For the text-containing cell, return its midpoint in (X, Y) coordinate format. 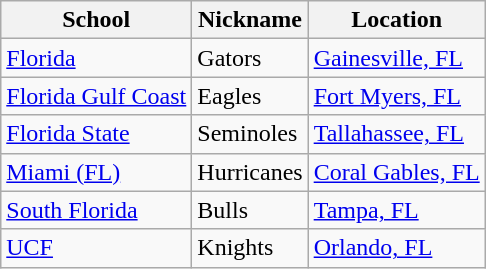
Hurricanes (250, 172)
Miami (FL) (96, 172)
Seminoles (250, 134)
UCF (96, 248)
Bulls (250, 210)
South Florida (96, 210)
Coral Gables, FL (396, 172)
Tampa, FL (396, 210)
Gainesville, FL (396, 58)
Florida (96, 58)
School (96, 20)
Location (396, 20)
Orlando, FL (396, 248)
Gators (250, 58)
Fort Myers, FL (396, 96)
Florida Gulf Coast (96, 96)
Nickname (250, 20)
Florida State (96, 134)
Knights (250, 248)
Tallahassee, FL (396, 134)
Eagles (250, 96)
